Detect which cell encompasses the target text, then output its [x, y] center coordinate. 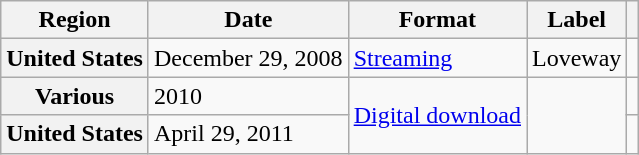
Format [437, 20]
Loveway [577, 58]
Region [75, 20]
Date [248, 20]
Digital download [437, 115]
Streaming [437, 58]
December 29, 2008 [248, 58]
April 29, 2011 [248, 134]
Label [577, 20]
2010 [248, 96]
Various [75, 96]
